Return (X, Y) of the center of cell containing provided text 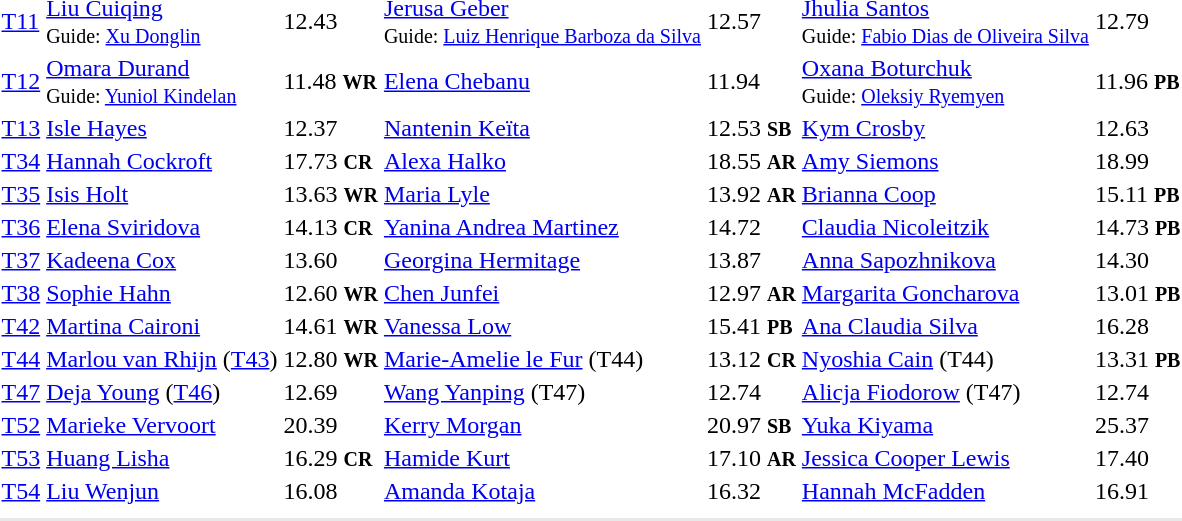
13.92 AR (751, 194)
Claudia Nicoleitzik (945, 227)
Isle Hayes (162, 128)
Anna Sapozhnikova (945, 260)
Maria Lyle (542, 194)
Wang Yanping (T47) (542, 392)
Georgina Hermitage (542, 260)
15.41 PB (751, 326)
Alicja Fiodorow (T47) (945, 392)
T52 (21, 425)
Kerry Morgan (542, 425)
16.28 (1138, 326)
Marlou van Rhijn (T43) (162, 359)
14.13 CR (330, 227)
16.29 CR (330, 458)
Amanda Kotaja (542, 491)
18.55 AR (751, 161)
T54 (21, 491)
Huang Lisha (162, 458)
13.12 CR (751, 359)
Sophie Hahn (162, 293)
11.48 WR (330, 82)
Oxana BoturchukGuide: Oleksiy Ryemyen (945, 82)
17.10 AR (751, 458)
Elena Sviridova (162, 227)
12.37 (330, 128)
T36 (21, 227)
13.63 WR (330, 194)
13.60 (330, 260)
Chen Junfei (542, 293)
17.40 (1138, 458)
18.99 (1138, 161)
14.73 PB (1138, 227)
Nantenin Keïta (542, 128)
Hamide Kurt (542, 458)
Hannah McFadden (945, 491)
16.32 (751, 491)
12.69 (330, 392)
11.94 (751, 82)
15.11 PB (1138, 194)
Ana Claudia Silva (945, 326)
13.01 PB (1138, 293)
T44 (21, 359)
Omara DurandGuide: Yuniol Kindelan (162, 82)
Vanessa Low (542, 326)
Kadeena Cox (162, 260)
T38 (21, 293)
T42 (21, 326)
14.61 WR (330, 326)
Yuka Kiyama (945, 425)
14.30 (1138, 260)
12.63 (1138, 128)
20.39 (330, 425)
Martina Caironi (162, 326)
T12 (21, 82)
12.80 WR (330, 359)
Liu Wenjun (162, 491)
Margarita Goncharova (945, 293)
17.73 CR (330, 161)
12.97 AR (751, 293)
13.87 (751, 260)
Kym Crosby (945, 128)
20.97 SB (751, 425)
T37 (21, 260)
T34 (21, 161)
11.96 PB (1138, 82)
Amy Siemons (945, 161)
16.08 (330, 491)
Elena Chebanu (542, 82)
Yanina Andrea Martinez (542, 227)
Hannah Cockroft (162, 161)
13.31 PB (1138, 359)
T47 (21, 392)
14.72 (751, 227)
Deja Young (T46) (162, 392)
T53 (21, 458)
Alexa Halko (542, 161)
Marieke Vervoort (162, 425)
Marie-Amelie le Fur (T44) (542, 359)
Isis Holt (162, 194)
Nyoshia Cain (T44) (945, 359)
12.53 SB (751, 128)
T35 (21, 194)
Jessica Cooper Lewis (945, 458)
Brianna Coop (945, 194)
12.60 WR (330, 293)
25.37 (1138, 425)
16.91 (1138, 491)
T13 (21, 128)
